Return the [x, y] coordinate for the center point of the cell that contains the specified text.  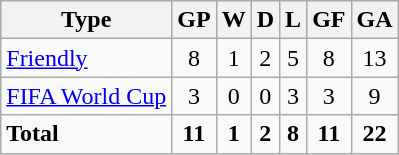
9 [374, 96]
W [234, 20]
GP [194, 20]
GF [329, 20]
13 [374, 58]
D [265, 20]
GA [374, 20]
Type [86, 20]
FIFA World Cup [86, 96]
Friendly [86, 58]
22 [374, 134]
5 [294, 58]
Total [86, 134]
L [294, 20]
